From the cell containing the given text, extract its center point as [X, Y] coordinate. 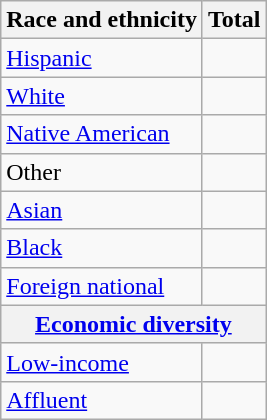
Low-income [102, 362]
Other [102, 172]
Asian [102, 210]
Black [102, 248]
Race and ethnicity [102, 20]
White [102, 96]
Native American [102, 134]
Total [234, 20]
Hispanic [102, 58]
Economic diversity [134, 324]
Affluent [102, 400]
Foreign national [102, 286]
